Find where the given text appears and provide that cell's center as [x, y] coordinate. 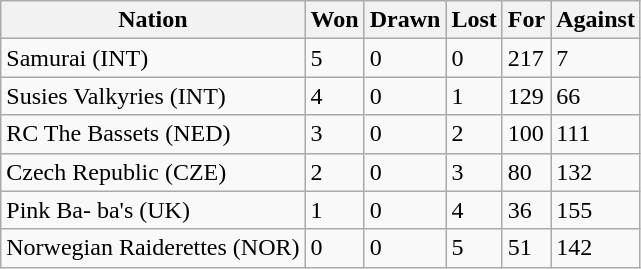
217 [526, 58]
Susies Valkyries (INT) [153, 96]
Norwegian Raiderettes (NOR) [153, 248]
111 [596, 134]
Won [334, 20]
Pink Ba- ba's (UK) [153, 210]
100 [526, 134]
155 [596, 210]
For [526, 20]
66 [596, 96]
129 [526, 96]
7 [596, 58]
Against [596, 20]
Czech Republic (CZE) [153, 172]
Drawn [405, 20]
Nation [153, 20]
Lost [474, 20]
Samurai (INT) [153, 58]
51 [526, 248]
142 [596, 248]
132 [596, 172]
80 [526, 172]
RC The Bassets (NED) [153, 134]
36 [526, 210]
